Search for the cell housing the specified text and yield its [X, Y] center coordinate. 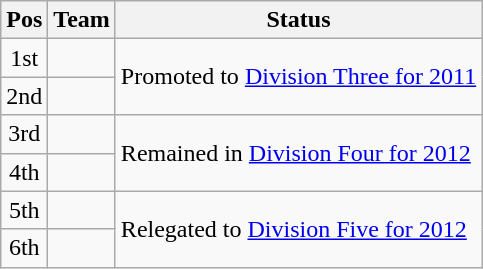
1st [24, 58]
Remained in Division Four for 2012 [298, 153]
Promoted to Division Three for 2011 [298, 77]
5th [24, 210]
Team [82, 20]
Status [298, 20]
4th [24, 172]
2nd [24, 96]
3rd [24, 134]
Relegated to Division Five for 2012 [298, 229]
Pos [24, 20]
6th [24, 248]
